Identify which cell holds the provided text, then report its (X, Y) central coordinate. 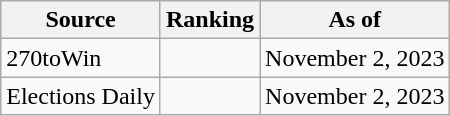
As of (355, 20)
Ranking (210, 20)
270toWin (81, 58)
Elections Daily (81, 96)
Source (81, 20)
